Extract the (x, y) coordinate from the center of the cell holding the provided text.  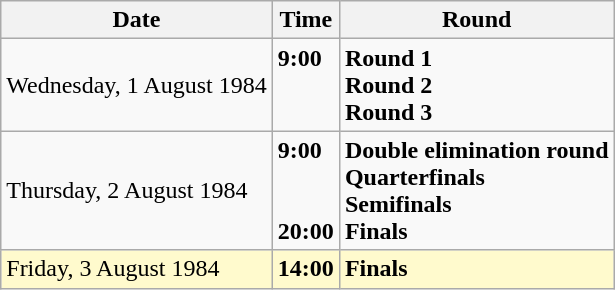
Wednesday, 1 August 1984 (137, 85)
Friday, 3 August 1984 (137, 269)
Round 1Round 2Round 3 (476, 85)
Finals (476, 269)
9:00 (306, 85)
Time (306, 20)
Round (476, 20)
Double elimination roundQuarterfinalsSemifinalsFinals (476, 190)
14:00 (306, 269)
Date (137, 20)
Thursday, 2 August 1984 (137, 190)
9:00 20:00 (306, 190)
